Pinpoint the cell where the given text exists, returning its [x, y] midpoint coordinate. 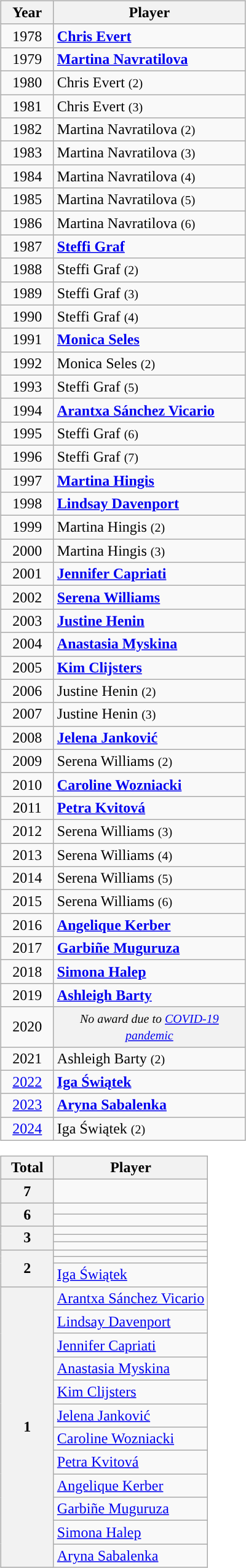
1988 [27, 270]
6 [27, 1215]
2007 [27, 714]
Total [27, 1168]
Steffi Graf (7) [149, 457]
Serena Williams (2) [149, 761]
2008 [27, 738]
Serena Williams [149, 597]
1996 [27, 457]
Monica Seles (2) [149, 363]
1985 [27, 200]
2005 [27, 668]
Martina Navratilova (6) [149, 223]
1999 [27, 527]
2011 [27, 808]
1982 [27, 130]
Martina Navratilova (2) [149, 130]
2014 [27, 878]
2009 [27, 761]
Serena Williams (3) [149, 831]
Justine Henin (2) [149, 691]
2012 [27, 831]
2017 [27, 948]
Martina Navratilova [149, 59]
1 [27, 1427]
2024 [27, 1129]
2 [27, 1268]
2018 [27, 972]
Chris Evert [149, 36]
1995 [27, 433]
Martina Navratilova (4) [149, 176]
2010 [27, 784]
Monica Seles [149, 340]
2023 [27, 1105]
1998 [27, 504]
1981 [27, 106]
1992 [27, 363]
2004 [27, 644]
Steffi Graf (5) [149, 387]
Year [27, 12]
1997 [27, 480]
1983 [27, 153]
Martina Navratilova (3) [149, 153]
2015 [27, 902]
Serena Williams (4) [149, 855]
1991 [27, 340]
Ashleigh Barty [149, 995]
1984 [27, 176]
1986 [27, 223]
Serena Williams (6) [149, 902]
No award due to COVID-19 pandemic [149, 1026]
2006 [27, 691]
Steffi Graf (6) [149, 433]
Steffi Graf [149, 246]
3 [27, 1238]
Steffi Graf (4) [149, 317]
Steffi Graf (3) [149, 293]
Justine Henin [149, 621]
Martina Navratilova (5) [149, 200]
2020 [27, 1026]
2019 [27, 995]
1989 [27, 293]
1993 [27, 387]
1990 [27, 317]
2000 [27, 551]
Iga Świątek (2) [149, 1129]
1978 [27, 36]
7 [27, 1191]
Steffi Graf (2) [149, 270]
Ashleigh Barty (2) [149, 1058]
1987 [27, 246]
2013 [27, 855]
1979 [27, 59]
Chris Evert (2) [149, 82]
2016 [27, 925]
Chris Evert (3) [149, 106]
2022 [27, 1082]
Martina Hingis [149, 480]
Serena Williams (5) [149, 878]
1994 [27, 410]
Justine Henin (3) [149, 714]
2021 [27, 1058]
2002 [27, 597]
2001 [27, 574]
2003 [27, 621]
Martina Hingis (2) [149, 527]
1980 [27, 82]
Martina Hingis (3) [149, 551]
